Identify which cell holds the provided text, then report its [x, y] central coordinate. 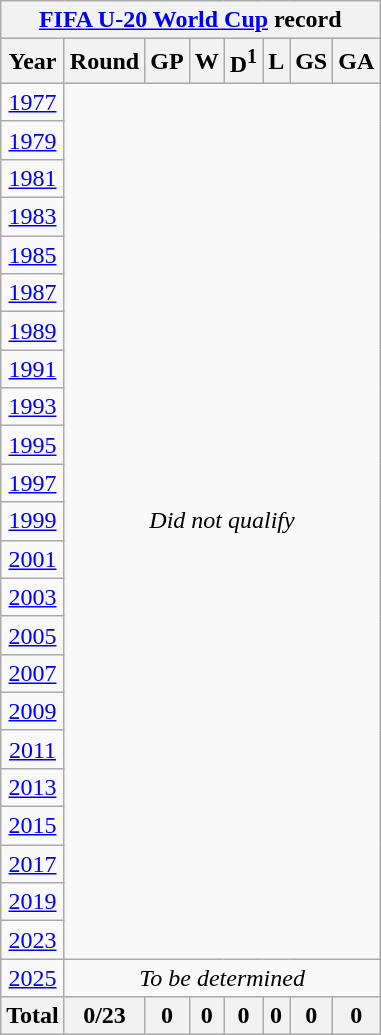
Year [33, 62]
2013 [33, 787]
To be determined [222, 978]
GA [356, 62]
1983 [33, 217]
1981 [33, 178]
2015 [33, 826]
FIFA U-20 World Cup record [190, 20]
1999 [33, 521]
2003 [33, 597]
1977 [33, 102]
GS [312, 62]
2009 [33, 711]
2007 [33, 673]
2023 [33, 940]
D1 [243, 62]
0/23 [104, 1016]
2001 [33, 559]
1987 [33, 293]
Round [104, 62]
1993 [33, 407]
L [276, 62]
1979 [33, 140]
1989 [33, 331]
2019 [33, 902]
1991 [33, 369]
W [206, 62]
2005 [33, 635]
1997 [33, 483]
2017 [33, 864]
2011 [33, 749]
2025 [33, 978]
GP [167, 62]
1985 [33, 255]
1995 [33, 445]
Did not qualify [222, 520]
Total [33, 1016]
